Find where the given text appears and provide that cell's center as (X, Y) coordinate. 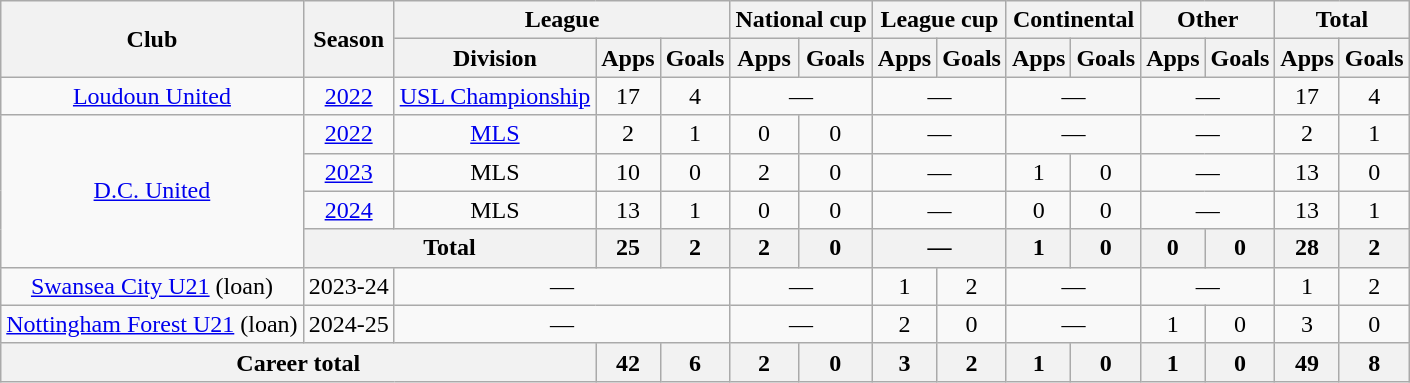
USL Championship (495, 96)
2024-25 (348, 324)
28 (1307, 248)
League cup (939, 20)
Continental (1073, 20)
Season (348, 39)
National cup (801, 20)
49 (1307, 362)
Career total (298, 362)
Nottingham Forest U21 (loan) (152, 324)
Swansea City U21 (loan) (152, 286)
Other (1208, 20)
League (562, 20)
6 (695, 362)
42 (628, 362)
10 (628, 172)
2023-24 (348, 286)
8 (1374, 362)
Loudoun United (152, 96)
25 (628, 248)
D.C. United (152, 191)
Club (152, 39)
Division (495, 58)
2024 (348, 210)
2023 (348, 172)
